Extract the (x, y) coordinate from the center of the cell holding the provided text.  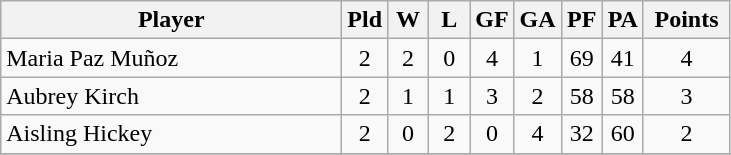
69 (582, 58)
Maria Paz Muñoz (172, 58)
41 (622, 58)
Aisling Hickey (172, 134)
W (408, 20)
PA (622, 20)
60 (622, 134)
32 (582, 134)
Aubrey Kirch (172, 96)
Points (686, 20)
GA (538, 20)
GF (492, 20)
L (450, 20)
Pld (365, 20)
PF (582, 20)
Player (172, 20)
